Identify which cell holds the provided text, then report its [x, y] central coordinate. 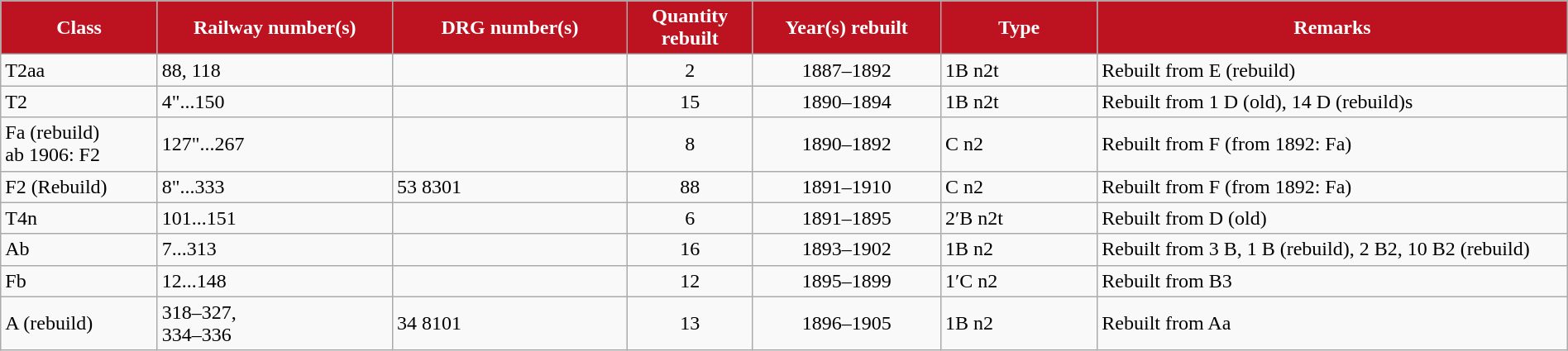
Rebuilt from D (old) [1332, 218]
53 8301 [509, 187]
2′B n2t [1019, 218]
F2 (Rebuild) [79, 187]
Year(s) rebuilt [847, 28]
Ab [79, 249]
A (rebuild) [79, 324]
1896–1905 [847, 324]
8"...333 [275, 187]
12 [691, 281]
T2aa [79, 70]
1893–1902 [847, 249]
12...148 [275, 281]
1890–1892 [847, 144]
4"...150 [275, 102]
1891–1895 [847, 218]
T4n [79, 218]
Fa (rebuild) ab 1906: F2 [79, 144]
88, 118 [275, 70]
2 [691, 70]
318–327, 334–336 [275, 324]
Rebuilt from Aa [1332, 324]
T2 [79, 102]
Remarks [1332, 28]
Type [1019, 28]
Railway number(s) [275, 28]
6 [691, 218]
Rebuilt from 1 D (old), 14 D (rebuild)s [1332, 102]
1890–1894 [847, 102]
Class [79, 28]
127"...267 [275, 144]
DRG number(s) [509, 28]
1891–1910 [847, 187]
101...151 [275, 218]
13 [691, 324]
34 8101 [509, 324]
1887–1892 [847, 70]
Rebuilt from E (rebuild) [1332, 70]
Quantity rebuilt [691, 28]
Rebuilt from 3 B, 1 B (rebuild), 2 B2, 10 B2 (rebuild) [1332, 249]
7...313 [275, 249]
15 [691, 102]
1895–1899 [847, 281]
1′C n2 [1019, 281]
8 [691, 144]
Fb [79, 281]
88 [691, 187]
Rebuilt from B3 [1332, 281]
16 [691, 249]
